Detect which cell encompasses the target text, then output its (x, y) center coordinate. 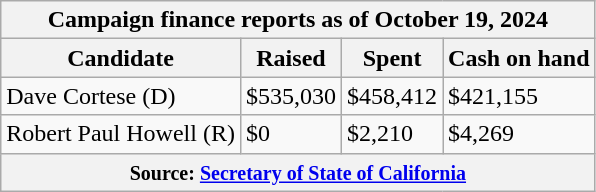
Source: Secretary of State of California (298, 172)
$458,412 (392, 96)
Raised (290, 58)
$535,030 (290, 96)
Dave Cortese (D) (121, 96)
Campaign finance reports as of October 19, 2024 (298, 20)
Spent (392, 58)
$0 (290, 134)
$421,155 (519, 96)
Cash on hand (519, 58)
$2,210 (392, 134)
Candidate (121, 58)
Robert Paul Howell (R) (121, 134)
$4,269 (519, 134)
